For the text-containing cell, return its midpoint in (X, Y) coordinate format. 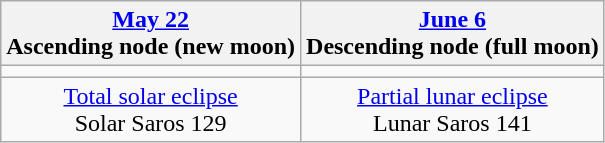
Total solar eclipseSolar Saros 129 (151, 110)
May 22Ascending node (new moon) (151, 34)
Partial lunar eclipseLunar Saros 141 (453, 110)
June 6Descending node (full moon) (453, 34)
